Provide the [x, y] coordinate of the cell's center where the given text is located.  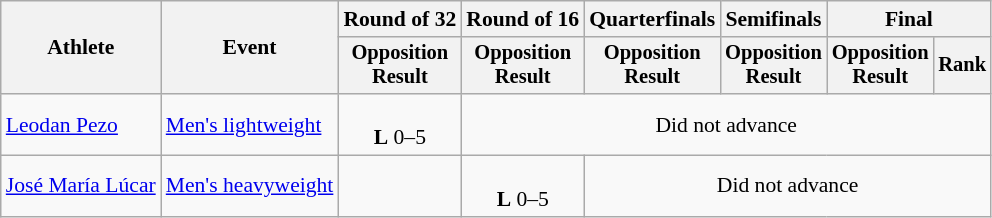
Event [250, 48]
Leodan Pezo [81, 124]
Final [909, 19]
Rank [962, 66]
Quarterfinals [652, 19]
Semifinals [774, 19]
Round of 32 [400, 19]
Athlete [81, 48]
Men's lightweight [250, 124]
Round of 16 [522, 19]
José María Lúcar [81, 186]
Men's heavyweight [250, 186]
